Provide the (X, Y) coordinate of the cell's center where the given text is located.  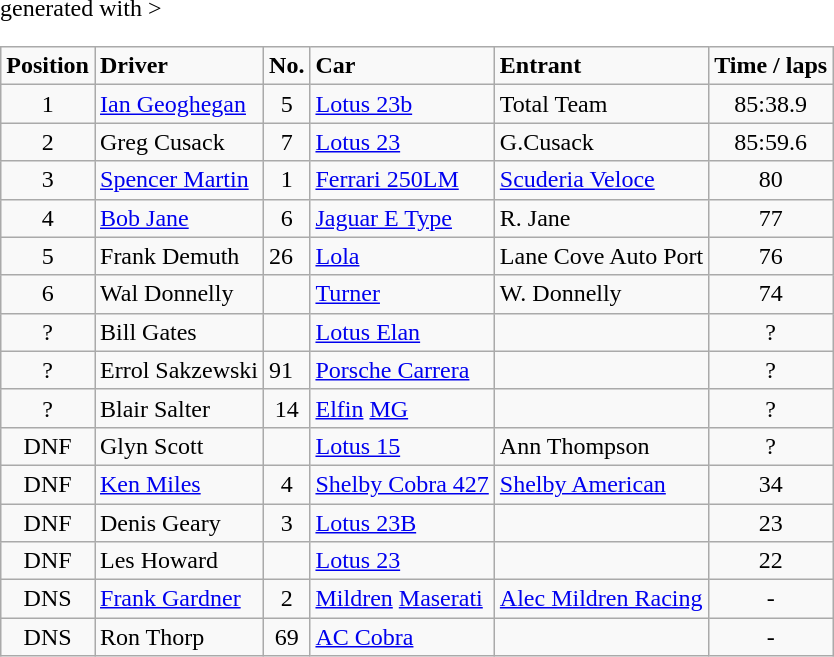
Jaguar E Type (402, 218)
14 (287, 408)
Ken Miles (178, 484)
Position (48, 66)
AC Cobra (402, 637)
Lotus 23B (402, 523)
Wal Donnelly (178, 294)
34 (771, 484)
Time / laps (771, 66)
91 (287, 370)
Lane Cove Auto Port (601, 256)
Car (402, 66)
Lola (402, 256)
Shelby American (601, 484)
80 (771, 180)
23 (771, 523)
7 (287, 142)
Driver (178, 66)
Porsche Carrera (402, 370)
Entrant (601, 66)
G.Cusack (601, 142)
Lotus Elan (402, 332)
Denis Geary (178, 523)
W. Donnelly (601, 294)
Frank Gardner (178, 599)
Turner (402, 294)
No. (287, 66)
Bob Jane (178, 218)
69 (287, 637)
85:59.6 (771, 142)
Shelby Cobra 427 (402, 484)
85:38.9 (771, 104)
R. Jane (601, 218)
Greg Cusack (178, 142)
22 (771, 561)
Ann Thompson (601, 446)
Spencer Martin (178, 180)
Scuderia Veloce (601, 180)
26 (287, 256)
Les Howard (178, 561)
Total Team (601, 104)
Bill Gates (178, 332)
74 (771, 294)
Frank Demuth (178, 256)
Lotus 23b (402, 104)
Ferrari 250LM (402, 180)
Glyn Scott (178, 446)
Blair Salter (178, 408)
Ian Geoghegan (178, 104)
Alec Mildren Racing (601, 599)
Elfin MG (402, 408)
Errol Sakzewski (178, 370)
76 (771, 256)
Mildren Maserati (402, 599)
Lotus 15 (402, 446)
77 (771, 218)
Ron Thorp (178, 637)
